Determine the (X, Y) coordinate at the center of the cell enclosing the given text.  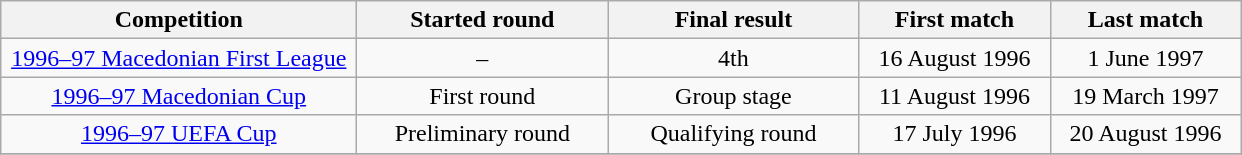
Preliminary round (482, 134)
1996–97 Macedonian Cup (179, 96)
20 August 1996 (1146, 134)
1996–97 Macedonian First League (179, 58)
Group stage (734, 96)
Started round (482, 20)
19 March 1997 (1146, 96)
First match (954, 20)
11 August 1996 (954, 96)
17 July 1996 (954, 134)
Qualifying round (734, 134)
– (482, 58)
First round (482, 96)
Final result (734, 20)
4th (734, 58)
Last match (1146, 20)
Competition (179, 20)
1 June 1997 (1146, 58)
16 August 1996 (954, 58)
1996–97 UEFA Cup (179, 134)
